Capture the cell that displays the provided text and extract its [x, y] central coordinate. 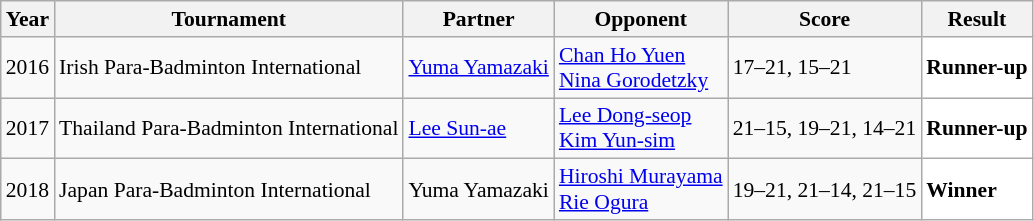
2016 [28, 68]
Tournament [228, 19]
Hiroshi Murayama Rie Ogura [641, 190]
Year [28, 19]
Irish Para-Badminton International [228, 68]
Thailand Para-Badminton International [228, 128]
Winner [976, 190]
Score [825, 19]
Lee Dong-seop Kim Yun-sim [641, 128]
2017 [28, 128]
Partner [478, 19]
Lee Sun-ae [478, 128]
Result [976, 19]
17–21, 15–21 [825, 68]
21–15, 19–21, 14–21 [825, 128]
Japan Para-Badminton International [228, 190]
Chan Ho Yuen Nina Gorodetzky [641, 68]
Opponent [641, 19]
2018 [28, 190]
19–21, 21–14, 21–15 [825, 190]
